Return (X, Y) of the center of cell containing provided text 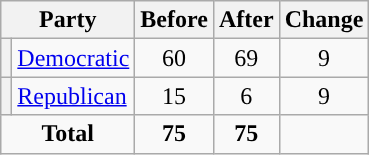
Total (68, 134)
6 (246, 96)
15 (174, 96)
69 (246, 58)
Before (174, 20)
After (246, 20)
60 (174, 58)
Change (324, 20)
Party (68, 20)
Republican (74, 96)
Democratic (74, 58)
